Scan for the cell matching the given text and deliver its (X, Y) coordinate at center. 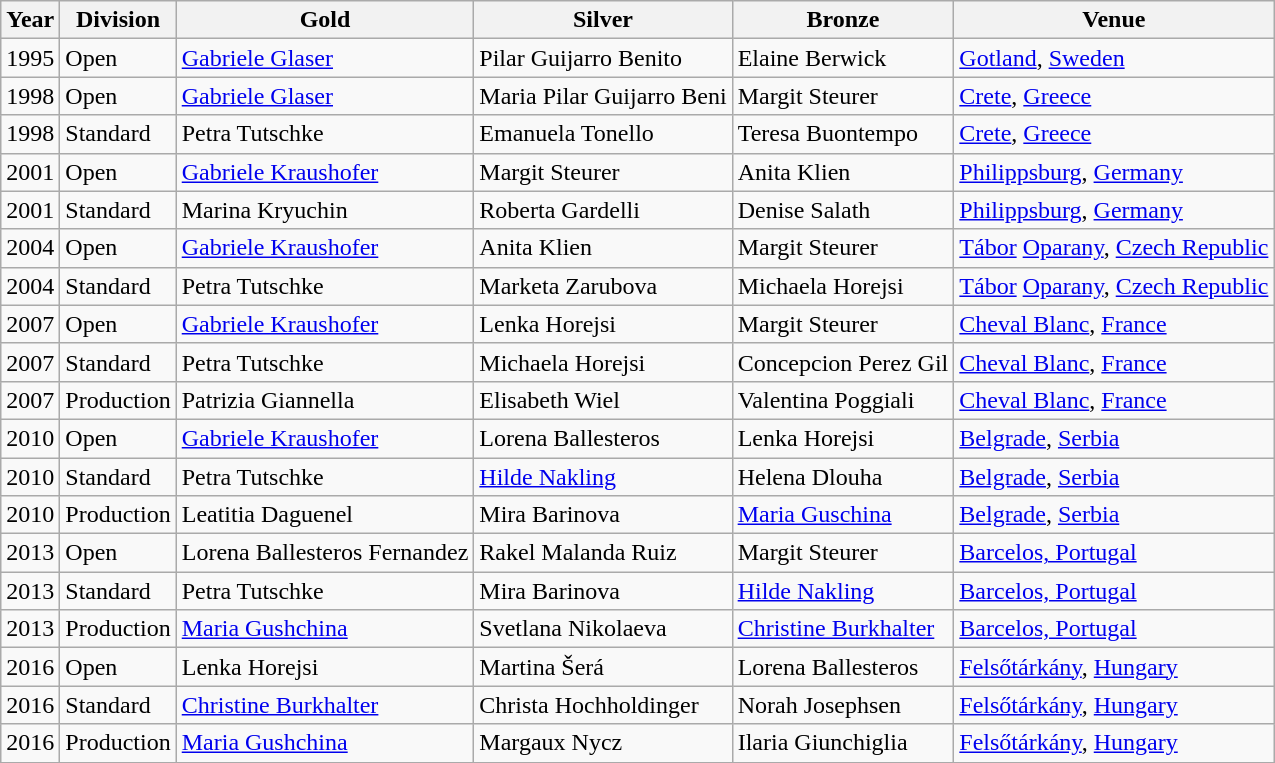
Division (118, 20)
Silver (603, 20)
Maria Guschina (843, 515)
Denise Salath (843, 210)
Elisabeth Wiel (603, 400)
Emanuela Tonello (603, 134)
Gotland, Sweden (1114, 58)
Ilaria Giunchiglia (843, 743)
Gold (325, 20)
Margaux Nycz (603, 743)
Bronze (843, 20)
Pilar Guijarro Benito (603, 58)
Maria Pilar Guijarro Beni (603, 96)
Elaine Berwick (843, 58)
Leatitia Daguenel (325, 515)
Patrizia Giannella (325, 400)
Marina Kryuchin (325, 210)
Norah Josephsen (843, 705)
Christa Hochholdinger (603, 705)
Martina Šerá (603, 667)
Rakel Malanda Ruiz (603, 553)
Venue (1114, 20)
Svetlana Nikolaeva (603, 629)
Year (30, 20)
1995 (30, 58)
Valentina Poggiali (843, 400)
Lorena Ballesteros Fernandez (325, 553)
Concepcion Perez Gil (843, 362)
Helena Dlouha (843, 477)
Marketa Zarubova (603, 286)
Roberta Gardelli (603, 210)
Teresa Buontempo (843, 134)
